Return the [X, Y] coordinate for the center point of the cell that contains the specified text.  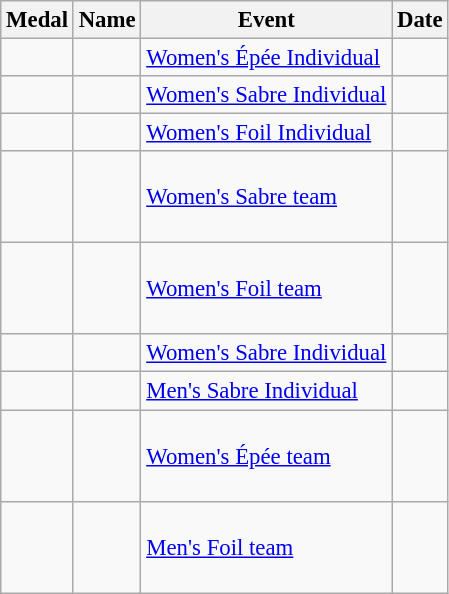
Event [266, 20]
Women's Sabre team [266, 197]
Women's Foil Individual [266, 133]
Name [107, 20]
Women's Foil team [266, 289]
Women's Épée team [266, 456]
Women's Épée Individual [266, 58]
Date [420, 20]
Medal [38, 20]
Men's Foil team [266, 547]
Men's Sabre Individual [266, 391]
